Provide the [X, Y] coordinate of the cell's center where the given text is located.  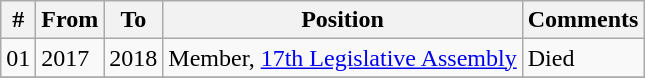
From [70, 20]
2018 [134, 58]
2017 [70, 58]
01 [18, 58]
Member, 17th Legislative Assembly [342, 58]
To [134, 20]
Position [342, 20]
Died [583, 58]
# [18, 20]
Comments [583, 20]
